Locate the cell with the specified text and output its (x, y) center coordinate. 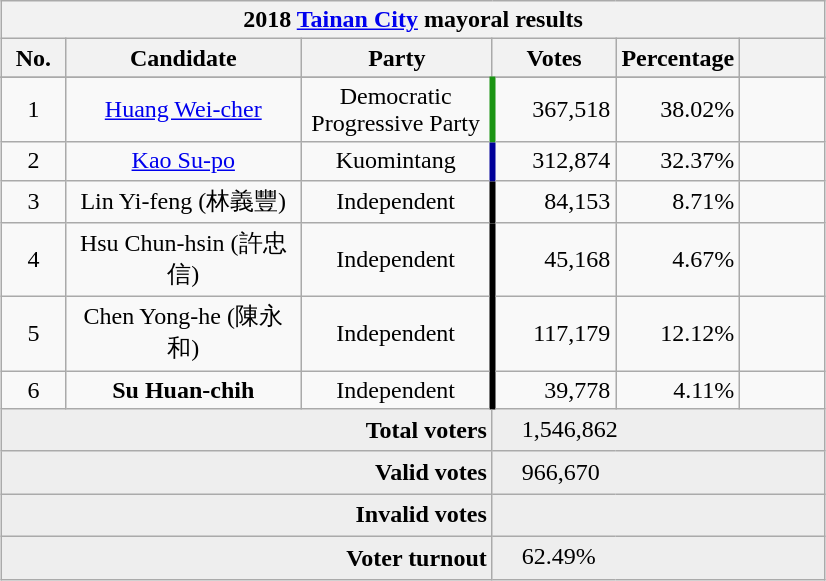
No. (34, 58)
Lin Yi-feng (林義豐) (183, 202)
84,153 (554, 202)
5 (34, 334)
1 (34, 110)
312,874 (554, 161)
2 (34, 161)
Su Huan-chih (183, 390)
1,546,862 (658, 430)
4.67% (678, 260)
Hsu Chun-hsin (許忠信) (183, 260)
367,518 (554, 110)
8.71% (678, 202)
62.49% (658, 558)
39,778 (554, 390)
3 (34, 202)
38.02% (678, 110)
Votes (554, 58)
Democratic Progressive Party (396, 110)
12.12% (678, 334)
Valid votes (248, 472)
Kuomintang (396, 161)
Candidate (183, 58)
2018 Tainan City mayoral results (414, 20)
Huang Wei-cher (183, 110)
6 (34, 390)
Kao Su-po (183, 161)
117,179 (554, 334)
4 (34, 260)
966,670 (658, 472)
32.37% (678, 161)
Voter turnout (248, 558)
45,168 (554, 260)
Percentage (678, 58)
Party (396, 58)
Total voters (248, 430)
Chen Yong-he (陳永和) (183, 334)
4.11% (678, 390)
Invalid votes (248, 516)
